Extract the (X, Y) coordinate from the center of the cell holding the provided text.  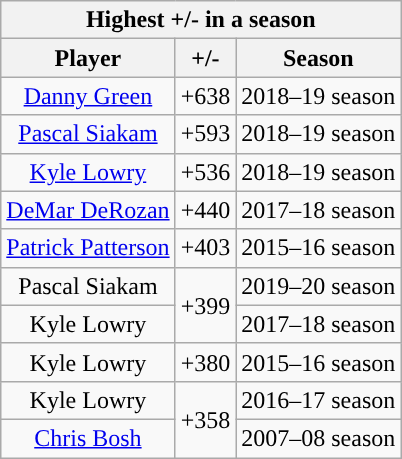
Highest +/- in a season (201, 20)
Chris Bosh (88, 438)
Player (88, 58)
+380 (206, 362)
+403 (206, 248)
2007–08 season (318, 438)
+593 (206, 134)
Patrick Patterson (88, 248)
+399 (206, 305)
2019–20 season (318, 286)
2016–17 season (318, 400)
DeMar DeRozan (88, 210)
+638 (206, 96)
+/- (206, 58)
Danny Green (88, 96)
+358 (206, 419)
+536 (206, 172)
+440 (206, 210)
Season (318, 58)
